Scan for the cell matching the given text and deliver its [X, Y] coordinate at center. 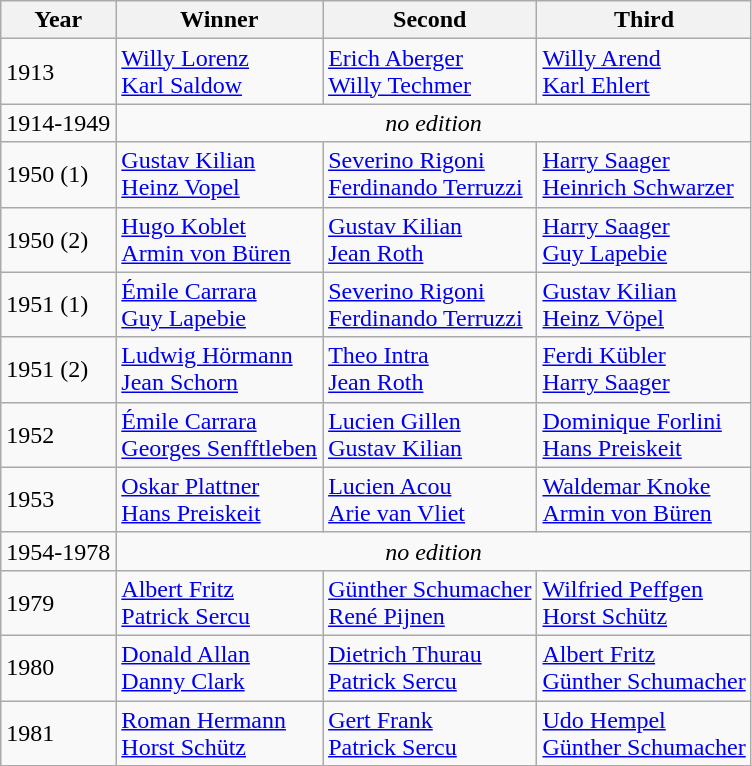
Ferdi Kübler Harry Saager [644, 370]
1914-1949 [58, 123]
Harry Saager Guy Lapebie [644, 240]
Waldemar Knoke Armin von Büren [644, 500]
Lucien Gillen Gustav Kilian [430, 434]
Albert Fritz Günther Schumacher [644, 668]
1952 [58, 434]
Gustav Kilian Heinz Vopel [220, 174]
Erich Aberger Willy Techmer [430, 72]
Albert Fritz Patrick Sercu [220, 602]
Donald Allan Danny Clark [220, 668]
Roman Hermann Horst Schütz [220, 732]
Theo Intra Jean Roth [430, 370]
Émile Carrara Guy Lapebie [220, 304]
Dominique Forlini Hans Preiskeit [644, 434]
Gert Frank Patrick Sercu [430, 732]
Year [58, 20]
Wilfried Peffgen Horst Schütz [644, 602]
Second [430, 20]
Gustav Kilian Heinz Vöpel [644, 304]
1979 [58, 602]
Third [644, 20]
1913 [58, 72]
1981 [58, 732]
1950 (2) [58, 240]
Udo Hempel Günther Schumacher [644, 732]
Gustav Kilian Jean Roth [430, 240]
Hugo Koblet Armin von Büren [220, 240]
Dietrich Thurau Patrick Sercu [430, 668]
Willy Arend Karl Ehlert [644, 72]
Lucien Acou Arie van Vliet [430, 500]
1954-1978 [58, 551]
1951 (2) [58, 370]
Harry Saager Heinrich Schwarzer [644, 174]
Ludwig Hörmann Jean Schorn [220, 370]
1980 [58, 668]
Émile Carrara Georges Senfftleben [220, 434]
Willy Lorenz Karl Saldow [220, 72]
1950 (1) [58, 174]
1953 [58, 500]
1951 (1) [58, 304]
Oskar Plattner Hans Preiskeit [220, 500]
Winner [220, 20]
Günther Schumacher René Pijnen [430, 602]
